Find where the given text appears and provide that cell's center as [x, y] coordinate. 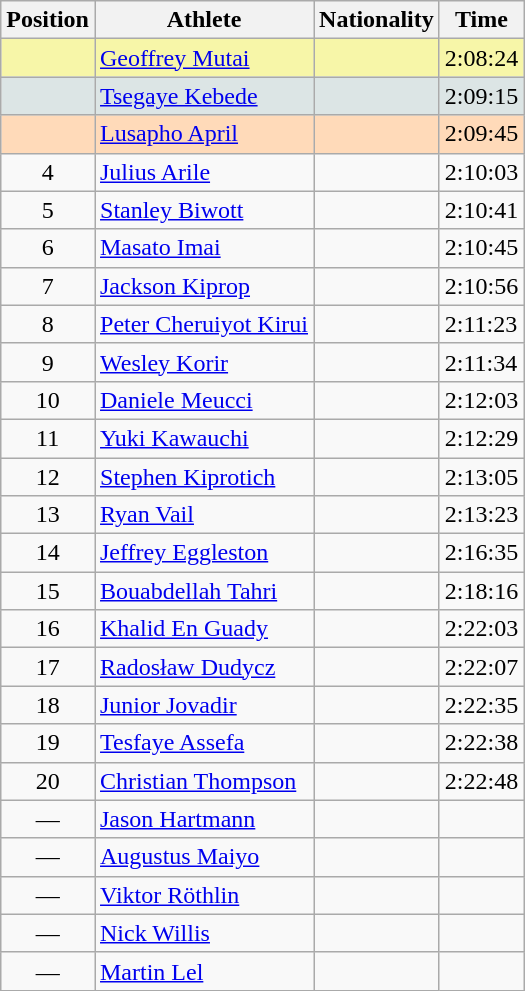
13 [48, 515]
7 [48, 286]
Athlete [204, 20]
10 [48, 400]
Lusapho April [204, 134]
Position [48, 20]
Stephen Kiprotich [204, 477]
Wesley Korir [204, 362]
5 [48, 210]
19 [48, 743]
2:22:07 [481, 667]
2:22:48 [481, 781]
Yuki Kawauchi [204, 438]
16 [48, 629]
Bouabdellah Tahri [204, 591]
2:12:29 [481, 438]
2:22:35 [481, 705]
Martin Lel [204, 971]
17 [48, 667]
Ryan Vail [204, 515]
14 [48, 553]
2:16:35 [481, 553]
2:22:03 [481, 629]
2:11:34 [481, 362]
2:13:23 [481, 515]
18 [48, 705]
Masato Imai [204, 248]
Junior Jovadir [204, 705]
12 [48, 477]
20 [48, 781]
Nationality [377, 20]
2:12:03 [481, 400]
Christian Thompson [204, 781]
2:10:41 [481, 210]
Augustus Maiyo [204, 857]
6 [48, 248]
Tesfaye Assefa [204, 743]
Viktor Röthlin [204, 895]
2:18:16 [481, 591]
2:09:15 [481, 96]
Jeffrey Eggleston [204, 553]
15 [48, 591]
8 [48, 324]
Nick Willis [204, 933]
Khalid En Guady [204, 629]
2:11:23 [481, 324]
2:22:38 [481, 743]
Julius Arile [204, 172]
Time [481, 20]
2:08:24 [481, 58]
Tsegaye Kebede [204, 96]
2:10:56 [481, 286]
Geoffrey Mutai [204, 58]
Stanley Biwott [204, 210]
11 [48, 438]
4 [48, 172]
2:10:03 [481, 172]
Daniele Meucci [204, 400]
Jason Hartmann [204, 819]
Jackson Kiprop [204, 286]
2:10:45 [481, 248]
2:09:45 [481, 134]
Peter Cheruiyot Kirui [204, 324]
Radosław Dudycz [204, 667]
9 [48, 362]
2:13:05 [481, 477]
